Identify which cell holds the provided text, then report its (x, y) central coordinate. 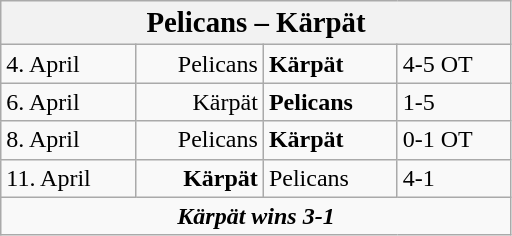
1-5 (454, 102)
4. April (68, 64)
11. April (68, 178)
0-1 OT (454, 140)
Kärpät wins 3-1 (256, 216)
4-1 (454, 178)
6. April (68, 102)
Pelicans – Kärpät (256, 23)
4-5 OT (454, 64)
8. April (68, 140)
